Pinpoint the cell where the given text exists, returning its [x, y] midpoint coordinate. 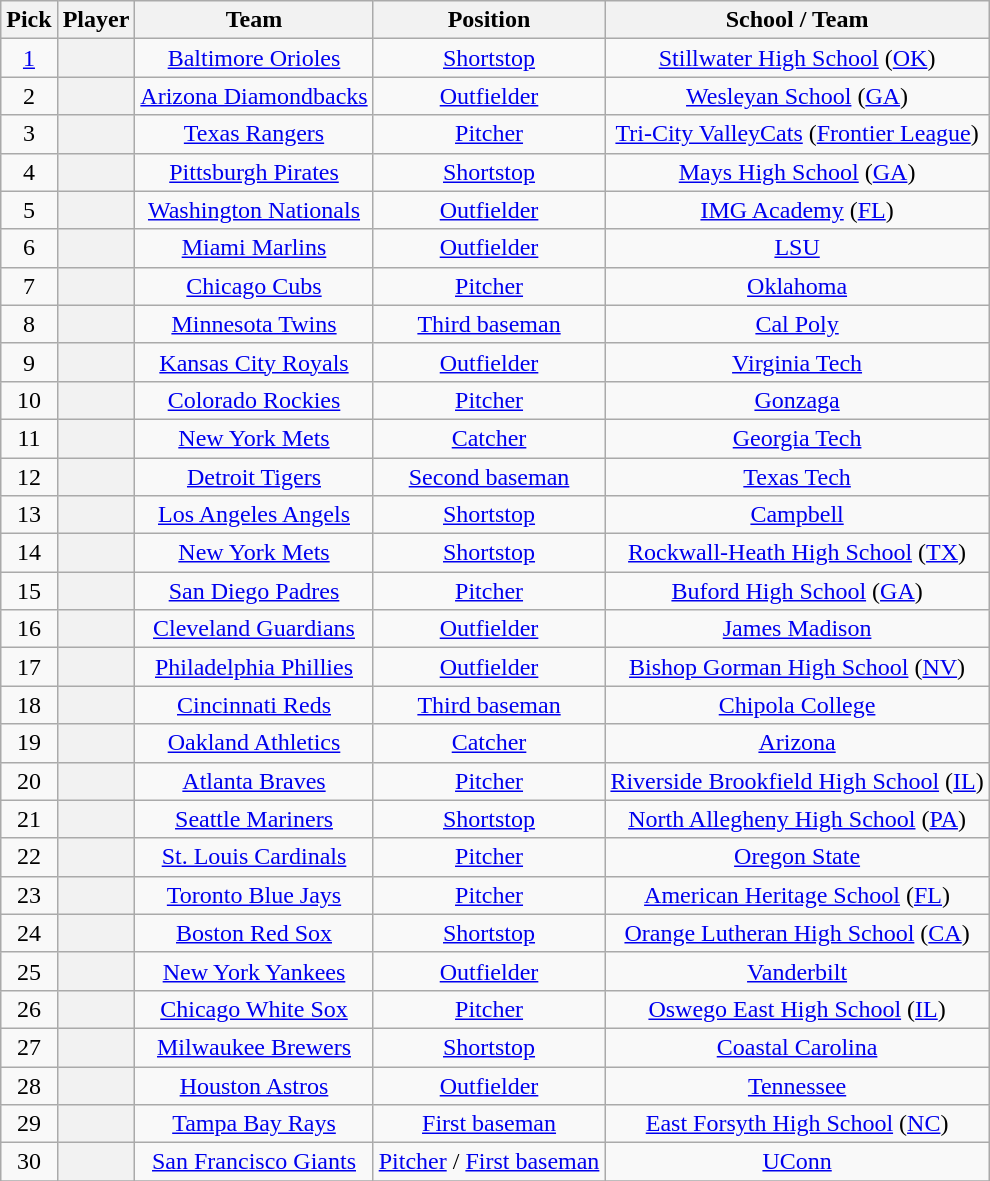
Chicago Cubs [254, 286]
Tennessee [797, 1085]
Kansas City Royals [254, 362]
Oklahoma [797, 286]
Rockwall-Heath High School (TX) [797, 553]
16 [29, 629]
San Diego Padres [254, 591]
Position [489, 20]
Orange Lutheran High School (CA) [797, 933]
28 [29, 1085]
Miami Marlins [254, 248]
Detroit Tigers [254, 477]
20 [29, 781]
3 [29, 134]
Texas Tech [797, 477]
Chicago White Sox [254, 1009]
27 [29, 1047]
Virginia Tech [797, 362]
Mays High School (GA) [797, 172]
17 [29, 667]
Arizona Diamondbacks [254, 96]
24 [29, 933]
IMG Academy (FL) [797, 210]
6 [29, 248]
Houston Astros [254, 1085]
29 [29, 1124]
Milwaukee Brewers [254, 1047]
Baltimore Orioles [254, 58]
Oswego East High School (IL) [797, 1009]
St. Louis Cardinals [254, 857]
4 [29, 172]
13 [29, 515]
15 [29, 591]
10 [29, 400]
First baseman [489, 1124]
9 [29, 362]
1 [29, 58]
25 [29, 971]
8 [29, 324]
Bishop Gorman High School (NV) [797, 667]
School / Team [797, 20]
Cleveland Guardians [254, 629]
30 [29, 1162]
Vanderbilt [797, 971]
21 [29, 819]
Second baseman [489, 477]
Campbell [797, 515]
Oakland Athletics [254, 743]
22 [29, 857]
Oregon State [797, 857]
James Madison [797, 629]
Tri-City ValleyCats (Frontier League) [797, 134]
Cal Poly [797, 324]
Minnesota Twins [254, 324]
Seattle Mariners [254, 819]
5 [29, 210]
Stillwater High School (OK) [797, 58]
Tampa Bay Rays [254, 1124]
Team [254, 20]
Gonzaga [797, 400]
New York Yankees [254, 971]
Washington Nationals [254, 210]
19 [29, 743]
Coastal Carolina [797, 1047]
23 [29, 895]
Wesleyan School (GA) [797, 96]
Philadelphia Phillies [254, 667]
LSU [797, 248]
Colorado Rockies [254, 400]
North Allegheny High School (PA) [797, 819]
UConn [797, 1162]
2 [29, 96]
Pittsburgh Pirates [254, 172]
7 [29, 286]
Texas Rangers [254, 134]
American Heritage School (FL) [797, 895]
18 [29, 705]
Cincinnati Reds [254, 705]
Atlanta Braves [254, 781]
11 [29, 438]
Pitcher / First baseman [489, 1162]
Georgia Tech [797, 438]
Chipola College [797, 705]
Pick [29, 20]
Toronto Blue Jays [254, 895]
Arizona [797, 743]
Boston Red Sox [254, 933]
East Forsyth High School (NC) [797, 1124]
San Francisco Giants [254, 1162]
26 [29, 1009]
Buford High School (GA) [797, 591]
Riverside Brookfield High School (IL) [797, 781]
Player [96, 20]
14 [29, 553]
12 [29, 477]
Los Angeles Angels [254, 515]
